Detect which cell encompasses the target text, then output its [X, Y] center coordinate. 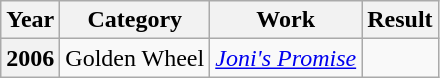
Result [400, 20]
Work [286, 20]
Category [135, 20]
Golden Wheel [135, 58]
Year [30, 20]
2006 [30, 58]
Joni's Promise [286, 58]
